Return the [x, y] coordinate for the center point of the cell that contains the specified text.  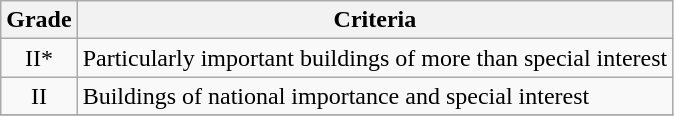
Criteria [375, 20]
Grade [39, 20]
Particularly important buildings of more than special interest [375, 58]
II [39, 96]
Buildings of national importance and special interest [375, 96]
II* [39, 58]
